Capture the cell that displays the provided text and extract its [x, y] central coordinate. 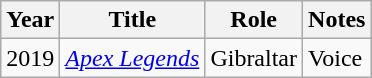
Year [30, 20]
Gibraltar [254, 58]
Voice [337, 58]
Title [132, 20]
2019 [30, 58]
Apex Legends [132, 58]
Role [254, 20]
Notes [337, 20]
